Extract the [x, y] coordinate from the center of the cell holding the provided text.  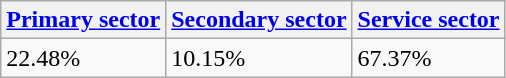
67.37% [428, 58]
Service sector [428, 20]
Primary sector [84, 20]
Secondary sector [259, 20]
10.15% [259, 58]
22.48% [84, 58]
